Search for the cell housing the specified text and yield its [X, Y] center coordinate. 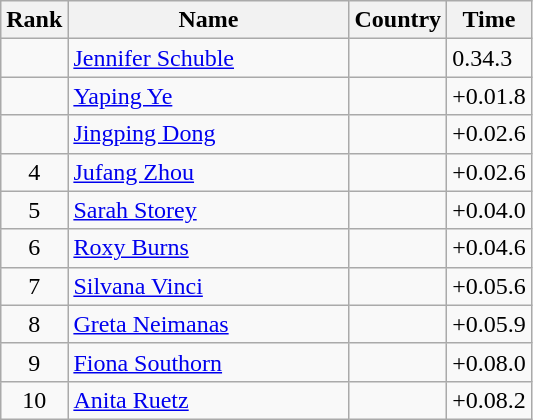
Country [398, 20]
5 [34, 210]
0.34.3 [490, 58]
Sarah Storey [208, 210]
Name [208, 20]
+0.08.0 [490, 362]
Anita Ruetz [208, 400]
Jingping Dong [208, 134]
Time [490, 20]
Jufang Zhou [208, 172]
+0.04.6 [490, 248]
+0.04.0 [490, 210]
Fiona Southorn [208, 362]
Rank [34, 20]
Greta Neimanas [208, 324]
6 [34, 248]
+0.01.8 [490, 96]
+0.08.2 [490, 400]
Silvana Vinci [208, 286]
+0.05.9 [490, 324]
+0.05.6 [490, 286]
10 [34, 400]
4 [34, 172]
8 [34, 324]
Yaping Ye [208, 96]
Jennifer Schuble [208, 58]
Roxy Burns [208, 248]
7 [34, 286]
9 [34, 362]
